Capture the cell that displays the provided text and extract its (X, Y) central coordinate. 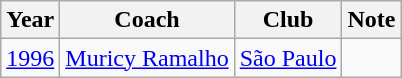
Club (288, 20)
Muricy Ramalho (147, 58)
São Paulo (288, 58)
Coach (147, 20)
Year (30, 20)
1996 (30, 58)
Note (372, 20)
